Scan for the cell matching the given text and deliver its [x, y] coordinate at center. 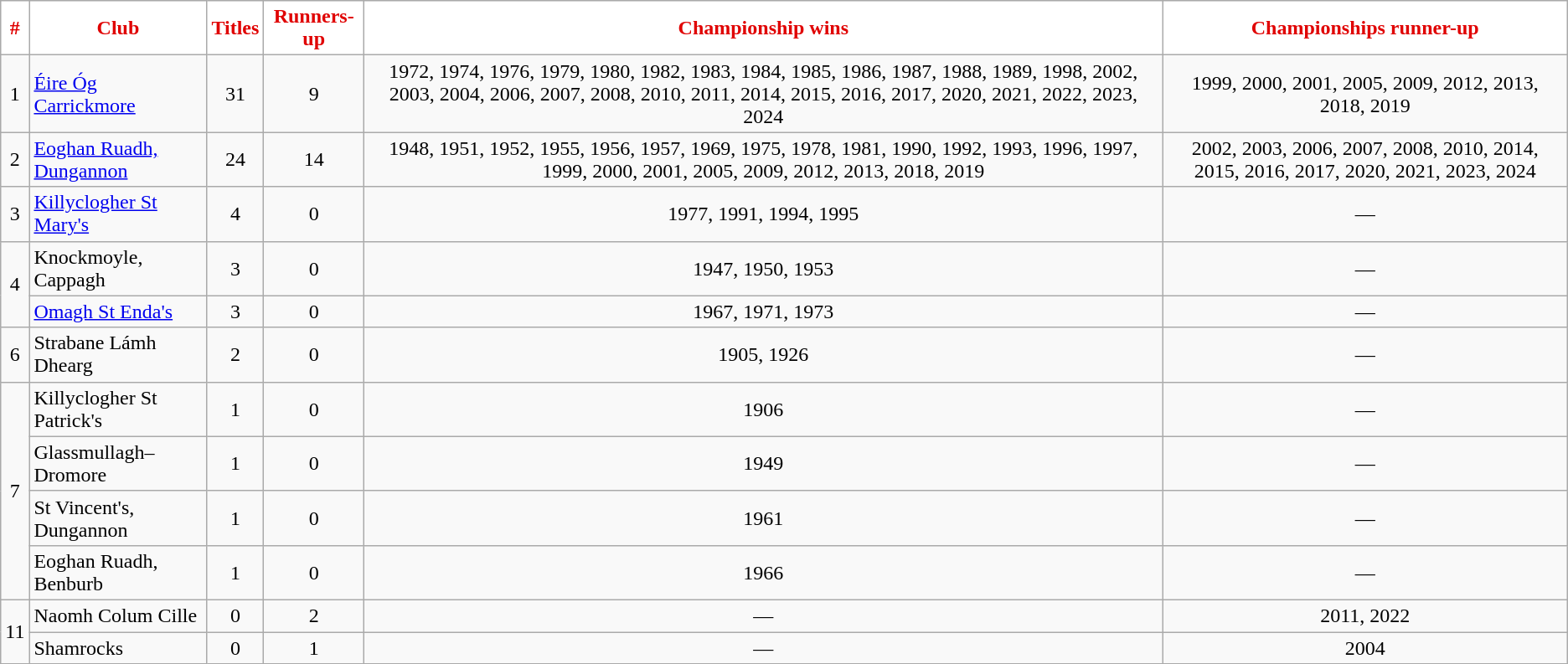
11 [15, 631]
1966 [763, 573]
1949 [763, 464]
7 [15, 491]
31 [235, 94]
1906 [763, 409]
24 [235, 159]
2011, 2022 [1365, 615]
2002, 2003, 2006, 2007, 2008, 2010, 2014, 2015, 2016, 2017, 2020, 2021, 2023, 2024 [1365, 159]
Killyclogher St Mary's [118, 214]
9 [314, 94]
Runners-up [314, 28]
Championships runner-up [1365, 28]
1999, 2000, 2001, 2005, 2009, 2012, 2013, 2018, 2019 [1365, 94]
Eoghan Ruadh, Benburb [118, 573]
Glassmullagh–Dromore [118, 464]
1977, 1991, 1994, 1995 [763, 214]
2004 [1365, 647]
# [15, 28]
Shamrocks [118, 647]
Eoghan Ruadh, Dungannon [118, 159]
6 [15, 355]
Killyclogher St Patrick's [118, 409]
Omagh St Enda's [118, 311]
1905, 1926 [763, 355]
1947, 1950, 1953 [763, 268]
Titles [235, 28]
Naomh Colum Cille [118, 615]
St Vincent's, Dungannon [118, 517]
Éire Óg Carrickmore [118, 94]
1967, 1971, 1973 [763, 311]
1948, 1951, 1952, 1955, 1956, 1957, 1969, 1975, 1978, 1981, 1990, 1992, 1993, 1996, 1997, 1999, 2000, 2001, 2005, 2009, 2012, 2013, 2018, 2019 [763, 159]
1961 [763, 517]
Strabane Lámh Dhearg [118, 355]
14 [314, 159]
Club [118, 28]
Championship wins [763, 28]
Knockmoyle, Cappagh [118, 268]
